Determine the [x, y] coordinate at the center of the cell enclosing the given text.  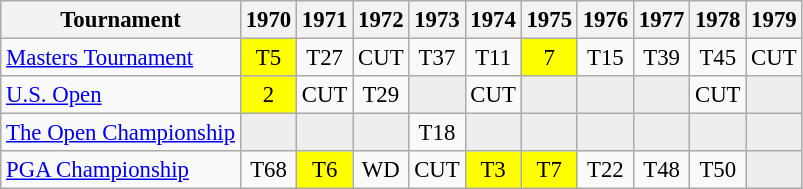
1978 [718, 20]
T39 [661, 58]
2 [268, 95]
T3 [493, 170]
1977 [661, 20]
T27 [325, 58]
1972 [381, 20]
1971 [325, 20]
T29 [381, 95]
T6 [325, 170]
T11 [493, 58]
1970 [268, 20]
T5 [268, 58]
1973 [437, 20]
7 [549, 58]
1974 [493, 20]
T37 [437, 58]
Masters Tournament [121, 58]
T18 [437, 133]
T22 [605, 170]
T48 [661, 170]
U.S. Open [121, 95]
T45 [718, 58]
WD [381, 170]
1975 [549, 20]
1979 [774, 20]
T50 [718, 170]
T7 [549, 170]
The Open Championship [121, 133]
T68 [268, 170]
PGA Championship [121, 170]
Tournament [121, 20]
1976 [605, 20]
T15 [605, 58]
